Detect which cell encompasses the target text, then output its (x, y) center coordinate. 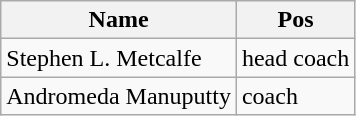
head coach (295, 58)
Andromeda Manuputty (119, 96)
Name (119, 20)
Stephen L. Metcalfe (119, 58)
coach (295, 96)
Pos (295, 20)
